Identify which cell holds the provided text, then report its (x, y) central coordinate. 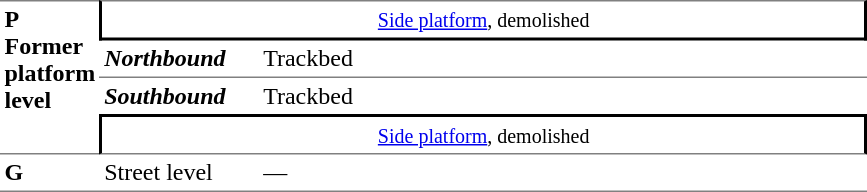
Northbound (180, 59)
PFormer platform level (50, 77)
Southbound (180, 96)
G (50, 173)
Street level (180, 173)
